Determine the [x, y] coordinate at the center of the cell enclosing the given text.  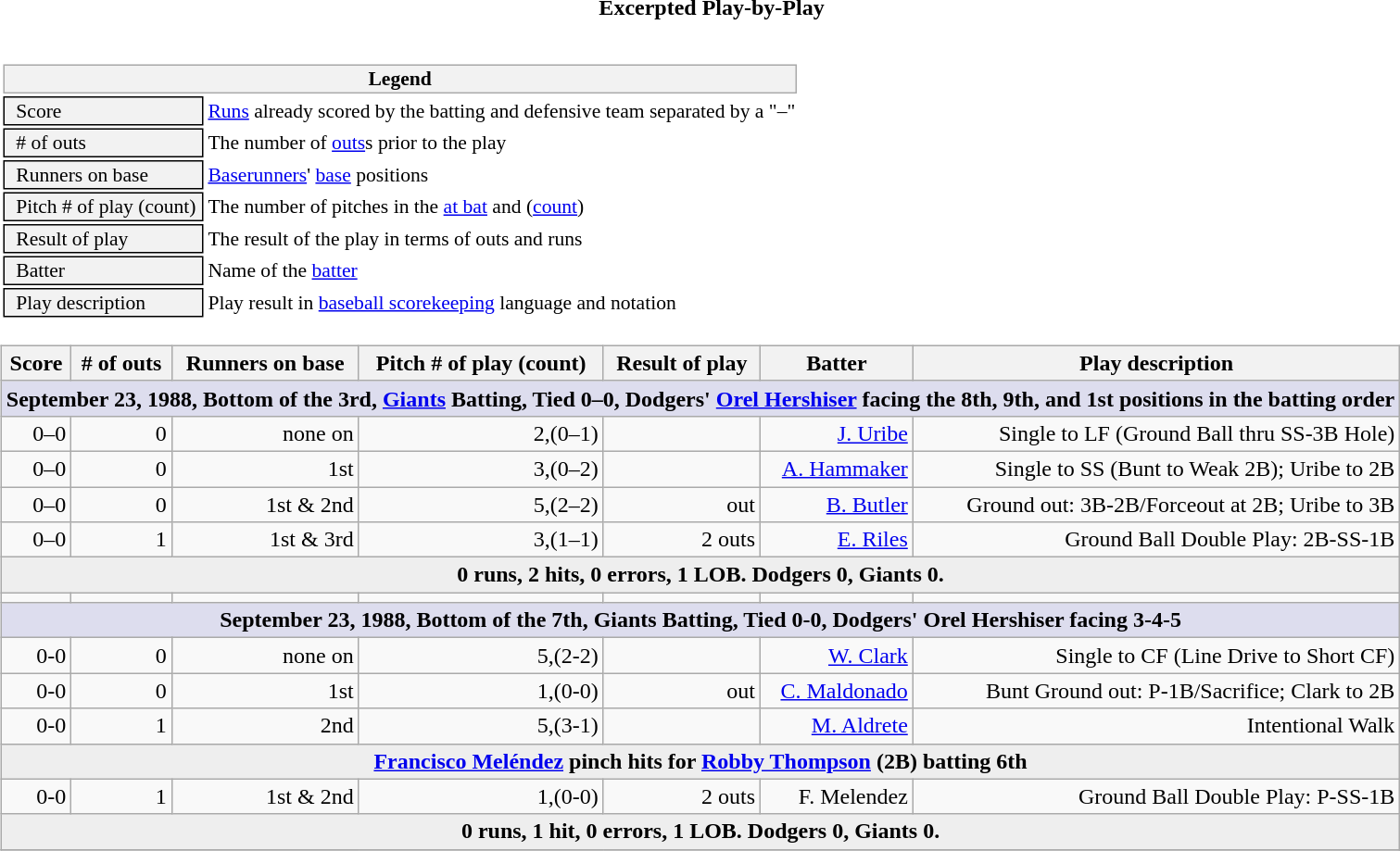
Name of the batter [502, 270]
Single to SS (Bunt to Weak 2B); Uribe to 2B [1156, 469]
5,(2–2) [481, 505]
1st & 3rd [265, 540]
5,(2-2) [481, 656]
Ground Ball Double Play: P-SS-1B [1156, 796]
M. Aldrete [838, 726]
2,(0–1) [481, 433]
Intentional Walk [1156, 726]
C. Maldonado [838, 691]
F. Melendez [838, 796]
W. Clark [838, 656]
J. Uribe [838, 433]
B. Butler [838, 505]
Ground out: 3B-2B/Forceout at 2B; Uribe to 3B [1156, 505]
Single to CF (Line Drive to Short CF) [1156, 656]
0 runs, 2 hits, 0 errors, 1 LOB. Dodgers 0, Giants 0. [700, 575]
5,(3-1) [481, 726]
0 runs, 1 hit, 0 errors, 1 LOB. Dodgers 0, Giants 0. [700, 832]
E. Riles [838, 540]
Single to LF (Ground Ball thru SS-3B Hole) [1156, 433]
A. Hammaker [838, 469]
September 23, 1988, Bottom of the 3rd, Giants Batting, Tied 0–0, Dodgers' Orel Hershiser facing the 8th, 9th, and 1st positions in the batting order [700, 398]
The number of pitches in the at bat and (count) [502, 207]
3,(1–1) [481, 540]
Legend [400, 80]
Runs already scored by the batting and defensive team separated by a "–" [502, 111]
3,(0–2) [481, 469]
The result of the play in terms of outs and runs [502, 239]
2nd [265, 726]
Francisco Meléndez pinch hits for Robby Thompson (2B) batting 6th [700, 761]
Play result in baseball scorekeeping language and notation [502, 303]
The number of outss prior to the play [502, 143]
Baserunners' base positions [502, 175]
Bunt Ground out: P-1B/Sacrifice; Clark to 2B [1156, 691]
September 23, 1988, Bottom of the 7th, Giants Batting, Tied 0-0, Dodgers' Orel Hershiser facing 3-4-5 [700, 620]
Ground Ball Double Play: 2B-SS-1B [1156, 540]
